Locate the cell with the specified text and output its [X, Y] center coordinate. 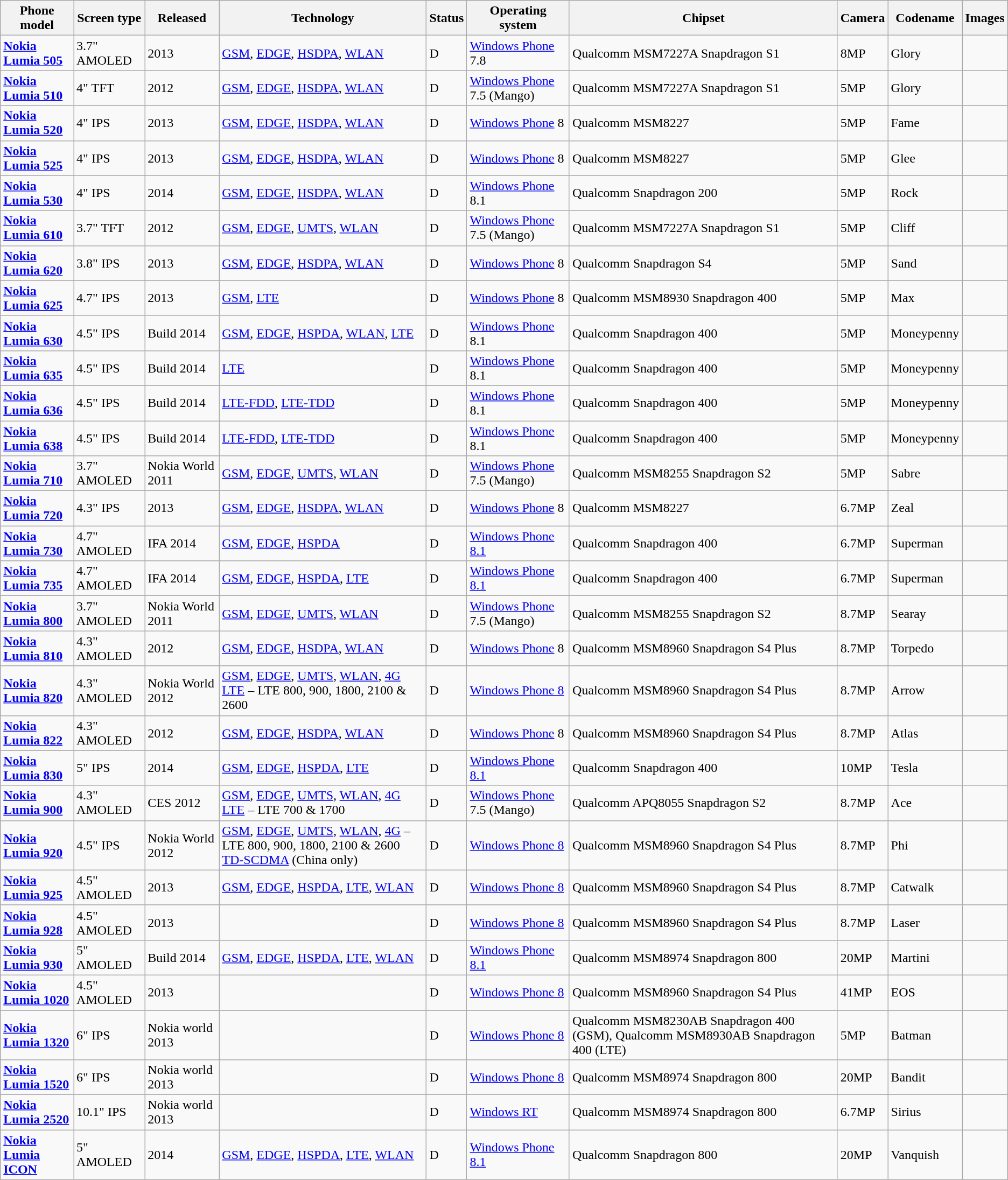
Qualcomm Snapdragon S4 [703, 263]
Nokia Lumia 930 [37, 957]
Sirius [925, 1112]
LTE [323, 368]
Catwalk [925, 887]
Status [447, 18]
Zeal [925, 508]
Nokia Lumia 525 [37, 158]
Sabre [925, 474]
Phone model [37, 18]
Nokia Lumia 830 [37, 768]
Nokia Lumia 735 [37, 578]
Nokia Lumia 638 [37, 438]
Arrow [925, 691]
GSM, EDGE, UMTS, WLAN, 4G LTE – LTE 800, 900, 1800, 2100 & 2600 [323, 691]
Screen type [109, 18]
Nokia Lumia 810 [37, 648]
Nokia Lumia 530 [37, 193]
Technology [323, 18]
Vanquish [925, 1155]
10.1" IPS [109, 1112]
Searay [925, 614]
Nokia Lumia 1020 [37, 993]
Qualcomm Snapdragon 800 [703, 1155]
Windows Phone 7.8 [518, 53]
Laser [925, 923]
Qualcomm APQ8055 Snapdragon S2 [703, 803]
4" TFT [109, 88]
Nokia Lumia 625 [37, 298]
Nokia Lumia 630 [37, 333]
Phi [925, 845]
Qualcomm Snapdragon 200 [703, 193]
Nokia Lumia 710 [37, 474]
Qualcomm MSM8230AB Snapdragon 400 (GSM), Qualcomm MSM8930AB Snapdragon 400 (LTE) [703, 1035]
Bandit [925, 1078]
Nokia Lumia 925 [37, 887]
Nokia Lumia 636 [37, 403]
Nokia Lumia 730 [37, 544]
GSM, EDGE, HSPDA, WLAN, LTE [323, 333]
Released [182, 18]
CES 2012 [182, 803]
Nokia Lumia 2520 [37, 1112]
Nokia Lumia 1520 [37, 1078]
Nokia Lumia 800 [37, 614]
41MP [863, 993]
Tesla [925, 768]
Images [985, 18]
Windows RT [518, 1112]
Cliff [925, 228]
Nokia Lumia 820 [37, 691]
Nokia Lumia 510 [37, 88]
8MP [863, 53]
Nokia Lumia 610 [37, 228]
4.3" IPS [109, 508]
Martini [925, 957]
EOS [925, 993]
Nokia Lumia 720 [37, 508]
GSM, EDGE, UMTS, WLAN, 4G LTE – LTE 700 & 1700 [323, 803]
Glee [925, 158]
Nokia Lumia 520 [37, 123]
GSM, EDGE, UMTS, WLAN, 4G – LTE 800, 900, 1800, 2100 & 2600TD-SCDMA (China only) [323, 845]
Qualcomm MSM8930 Snapdragon 400 [703, 298]
Nokia Lumia 505 [37, 53]
Codename [925, 18]
Rock [925, 193]
3.7" TFT [109, 228]
GSM, LTE [323, 298]
4.7" IPS [109, 298]
Chipset [703, 18]
Nokia Lumia 900 [37, 803]
Nokia Lumia 822 [37, 733]
GSM, EDGE, HSPDA [323, 544]
Nokia Lumia 620 [37, 263]
Nokia Lumia 928 [37, 923]
Nokia Lumia 1320 [37, 1035]
Operating system [518, 18]
Batman [925, 1035]
Atlas [925, 733]
Camera [863, 18]
Nokia Lumia 920 [37, 845]
Sand [925, 263]
Fame [925, 123]
Nokia Lumia 635 [37, 368]
10MP [863, 768]
5" IPS [109, 768]
3.8" IPS [109, 263]
Ace [925, 803]
Torpedo [925, 648]
Max [925, 298]
Nokia Lumia ICON [37, 1155]
